Provide the [x, y] coordinate of the cell's center where the given text is located.  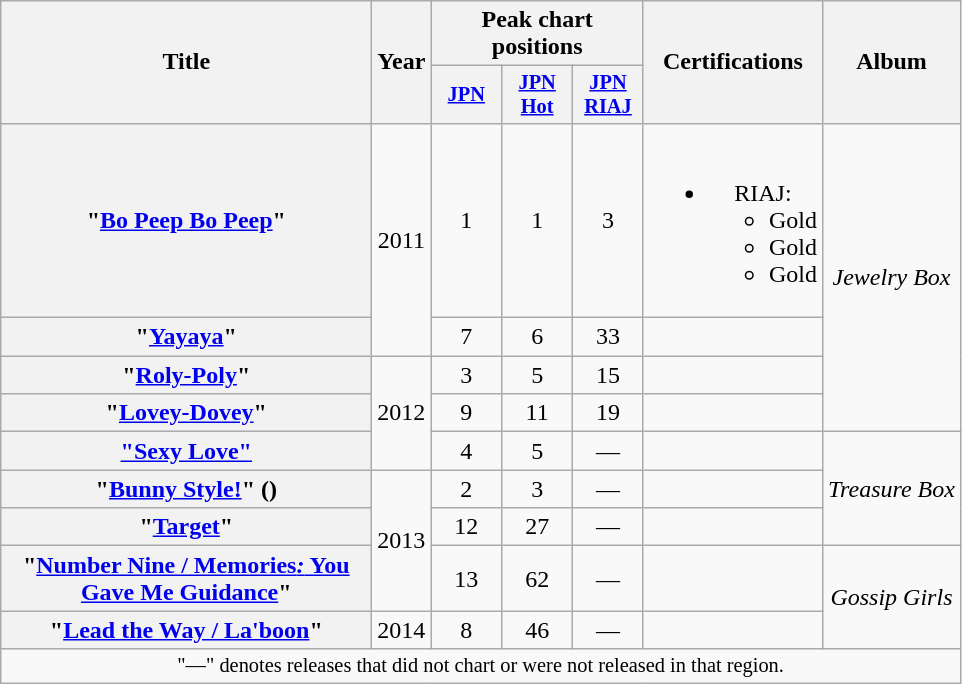
2012 [402, 413]
19 [608, 413]
Album [891, 62]
RIAJ:Gold Gold Gold [732, 220]
4 [466, 451]
"—" denotes releases that did not chart or were not released in that region. [481, 666]
12 [466, 527]
JPN Hot [538, 95]
9 [466, 413]
46 [538, 630]
"Number Nine / Memories: You Gave Me Guidance" [186, 578]
33 [608, 337]
"Lovey-Dovey" [186, 413]
11 [538, 413]
13 [466, 578]
Title [186, 62]
"Target" [186, 527]
"Lead the Way / La'boon" [186, 630]
"Sexy Love" [186, 451]
Gossip Girls [891, 598]
2013 [402, 540]
"Bunny Style!" () [186, 489]
2 [466, 489]
6 [538, 337]
"Bo Peep Bo Peep" [186, 220]
JPN [466, 95]
8 [466, 630]
27 [538, 527]
Treasure Box [891, 489]
Peak chart positions [538, 34]
"Roly-Poly" [186, 375]
JPN RIAJ [608, 95]
15 [608, 375]
7 [466, 337]
2014 [402, 630]
62 [538, 578]
"Yayaya" [186, 337]
Jewelry Box [891, 277]
2011 [402, 239]
Certifications [732, 62]
Year [402, 62]
